Output the (X, Y) coordinate of the center of the cell containing the given text.  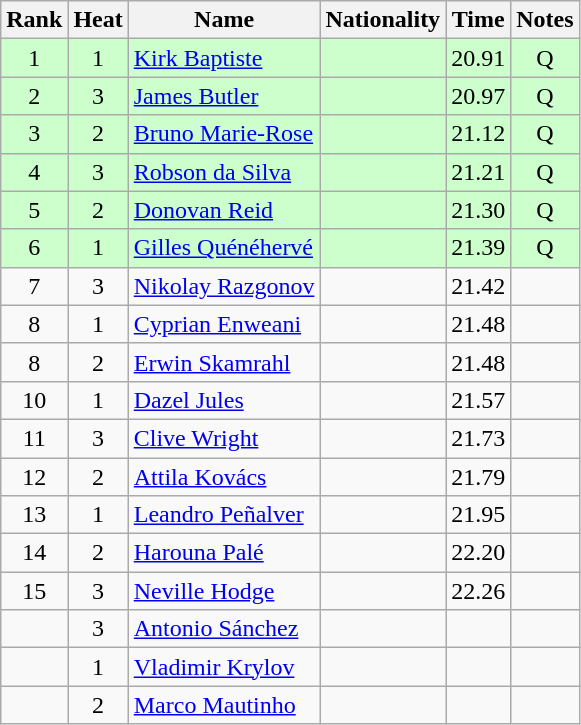
Leandro Peñalver (224, 515)
Cyprian Enweani (224, 324)
Harouna Palé (224, 553)
14 (34, 553)
20.91 (478, 58)
Antonio Sánchez (224, 629)
20.97 (478, 96)
Attila Kovács (224, 477)
Kirk Baptiste (224, 58)
21.73 (478, 438)
Rank (34, 20)
21.12 (478, 134)
21.42 (478, 286)
Bruno Marie-Rose (224, 134)
Gilles Quénéhervé (224, 248)
4 (34, 172)
22.26 (478, 591)
Time (478, 20)
Name (224, 20)
Nikolay Razgonov (224, 286)
Notes (545, 20)
21.39 (478, 248)
12 (34, 477)
Vladimir Krylov (224, 667)
7 (34, 286)
Robson da Silva (224, 172)
5 (34, 210)
10 (34, 400)
21.95 (478, 515)
Clive Wright (224, 438)
13 (34, 515)
Marco Mautinho (224, 705)
Neville Hodge (224, 591)
22.20 (478, 553)
15 (34, 591)
Nationality (383, 20)
21.79 (478, 477)
11 (34, 438)
21.57 (478, 400)
James Butler (224, 96)
Dazel Jules (224, 400)
21.30 (478, 210)
Erwin Skamrahl (224, 362)
21.21 (478, 172)
6 (34, 248)
Donovan Reid (224, 210)
Heat (98, 20)
